Return [x, y] of the center of cell containing provided text 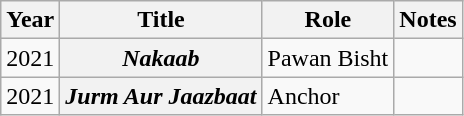
Jurm Aur Jaazbaat [161, 96]
Nakaab [161, 58]
Notes [428, 20]
Anchor [328, 96]
Pawan Bisht [328, 58]
Role [328, 20]
Year [30, 20]
Title [161, 20]
